Scan for the cell matching the given text and deliver its (X, Y) coordinate at center. 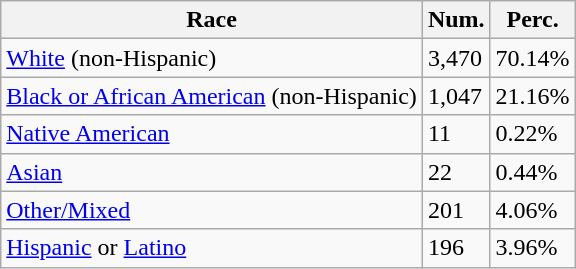
0.44% (532, 172)
White (non-Hispanic) (212, 58)
Perc. (532, 20)
Hispanic or Latino (212, 248)
Race (212, 20)
4.06% (532, 210)
21.16% (532, 96)
Asian (212, 172)
11 (456, 134)
70.14% (532, 58)
201 (456, 210)
196 (456, 248)
Other/Mixed (212, 210)
Black or African American (non-Hispanic) (212, 96)
1,047 (456, 96)
3.96% (532, 248)
0.22% (532, 134)
22 (456, 172)
Num. (456, 20)
3,470 (456, 58)
Native American (212, 134)
